Locate the cell with the specified text and output its (X, Y) center coordinate. 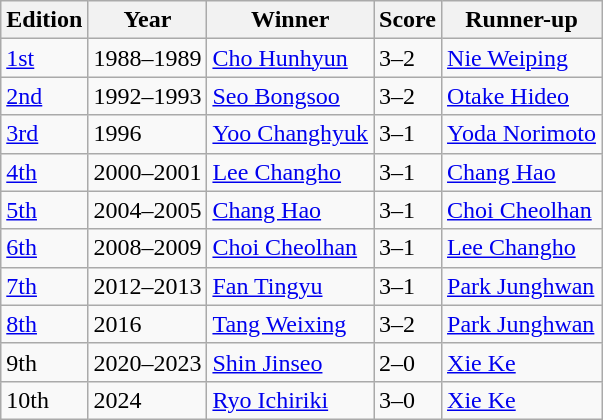
Edition (44, 20)
6th (44, 248)
2–0 (408, 362)
4th (44, 172)
Yoda Norimoto (522, 134)
Score (408, 20)
8th (44, 324)
2020–2023 (148, 362)
2000–2001 (148, 172)
2012–2013 (148, 286)
2016 (148, 324)
Yoo Changhyuk (290, 134)
Tang Weixing (290, 324)
2008–2009 (148, 248)
Shin Jinseo (290, 362)
Nie Weiping (522, 58)
2024 (148, 400)
Fan Tingyu (290, 286)
7th (44, 286)
10th (44, 400)
1996 (148, 134)
Year (148, 20)
2nd (44, 96)
1992–1993 (148, 96)
5th (44, 210)
Ryo Ichiriki (290, 400)
2004–2005 (148, 210)
9th (44, 362)
1st (44, 58)
Cho Hunhyun (290, 58)
Seo Bongsoo (290, 96)
1988–1989 (148, 58)
Otake Hideo (522, 96)
3rd (44, 134)
Winner (290, 20)
3–0 (408, 400)
Runner-up (522, 20)
